Identify which cell holds the provided text, then report its (x, y) central coordinate. 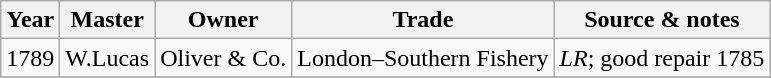
Year (30, 20)
Source & notes (662, 20)
W.Lucas (108, 58)
Owner (224, 20)
Oliver & Co. (224, 58)
Master (108, 20)
LR; good repair 1785 (662, 58)
London–Southern Fishery (423, 58)
1789 (30, 58)
Trade (423, 20)
